Find where the given text appears and provide that cell's center as [x, y] coordinate. 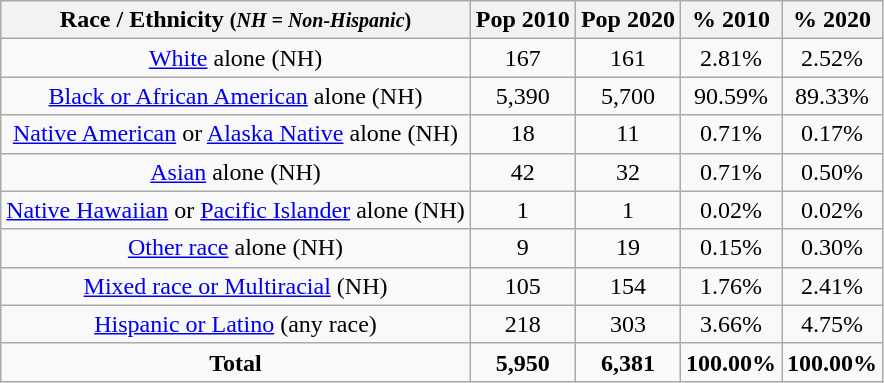
303 [628, 324]
1.76% [730, 286]
5,390 [522, 96]
89.33% [832, 96]
Native Hawaiian or Pacific Islander alone (NH) [236, 210]
Black or African American alone (NH) [236, 96]
161 [628, 58]
11 [628, 134]
6,381 [628, 362]
18 [522, 134]
Pop 2010 [522, 20]
4.75% [832, 324]
Mixed race or Multiracial (NH) [236, 286]
90.59% [730, 96]
3.66% [730, 324]
19 [628, 248]
0.30% [832, 248]
218 [522, 324]
% 2010 [730, 20]
Race / Ethnicity (NH = Non-Hispanic) [236, 20]
Asian alone (NH) [236, 172]
Other race alone (NH) [236, 248]
5,700 [628, 96]
0.50% [832, 172]
5,950 [522, 362]
167 [522, 58]
154 [628, 286]
Hispanic or Latino (any race) [236, 324]
White alone (NH) [236, 58]
2.81% [730, 58]
0.15% [730, 248]
2.41% [832, 286]
0.17% [832, 134]
2.52% [832, 58]
9 [522, 248]
32 [628, 172]
105 [522, 286]
Pop 2020 [628, 20]
Native American or Alaska Native alone (NH) [236, 134]
42 [522, 172]
% 2020 [832, 20]
Total [236, 362]
